Return [X, Y] of the center of cell containing provided text 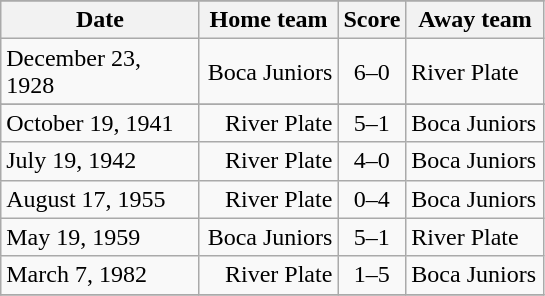
4–0 [372, 161]
0–4 [372, 199]
1–5 [372, 275]
Home team [268, 20]
Date [100, 20]
May 19, 1959 [100, 237]
December 23, 1928 [100, 72]
October 19, 1941 [100, 123]
6–0 [372, 72]
Away team [476, 20]
Score [372, 20]
August 17, 1955 [100, 199]
July 19, 1942 [100, 161]
March 7, 1982 [100, 275]
